Provide the (X, Y) coordinate of the cell's center where the given text is located.  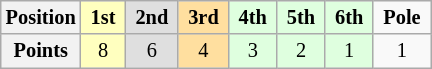
8 (104, 51)
Pole (402, 17)
2nd (152, 17)
Position (41, 17)
Points (41, 51)
2 (301, 51)
3 (253, 51)
6 (152, 51)
4 (203, 51)
6th (349, 17)
5th (301, 17)
4th (253, 17)
1st (104, 17)
3rd (203, 17)
